Determine the [x, y] coordinate at the center of the cell enclosing the given text.  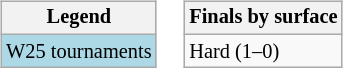
Hard (1–0) [263, 51]
Finals by surface [263, 18]
Legend [78, 18]
W25 tournaments [78, 51]
